Search for the cell housing the specified text and yield its [X, Y] center coordinate. 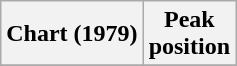
Chart (1979) [72, 34]
Peakposition [189, 34]
